Return (X, Y) of the center of cell containing provided text 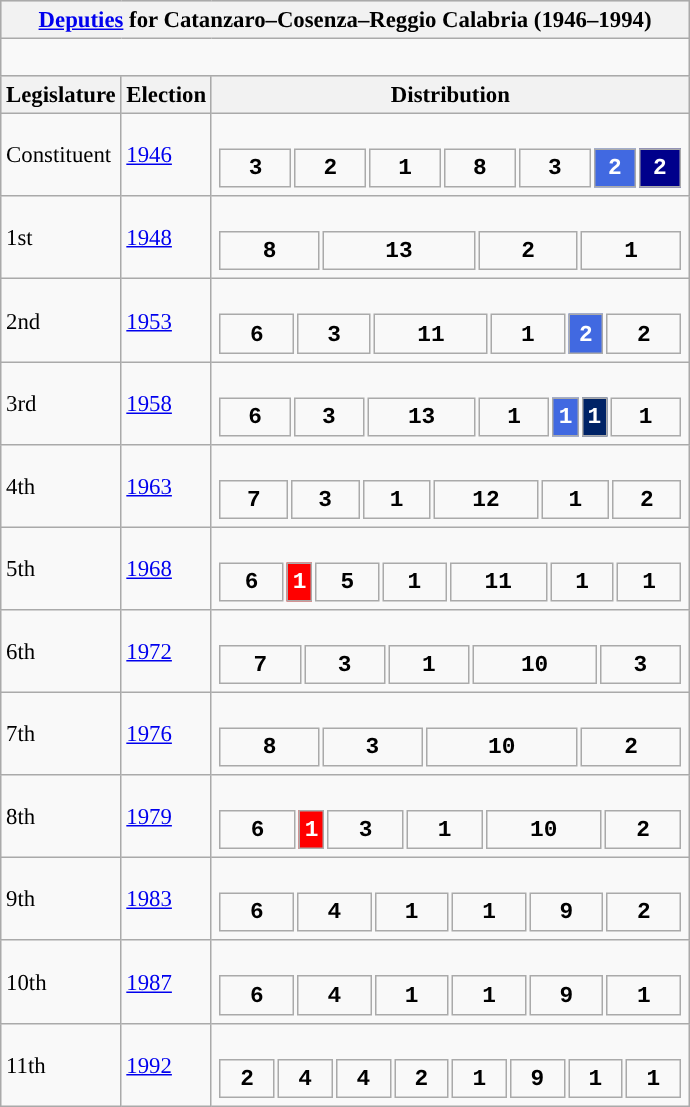
7 3 1 10 3 (450, 652)
8th (61, 816)
1963 (166, 486)
1946 (166, 156)
Election (166, 95)
12 (486, 500)
1st (61, 238)
6 1 5 1 11 1 1 (450, 568)
1948 (166, 238)
Distribution (450, 95)
8 3 10 2 (450, 734)
6 3 13 1 1 1 1 (450, 404)
10th (61, 982)
6 3 11 1 2 2 (450, 320)
7 3 1 12 1 2 (450, 486)
8 13 2 1 (450, 238)
1968 (166, 568)
1987 (166, 982)
2 4 4 2 1 9 1 1 (450, 1064)
6 4 1 1 9 2 (450, 900)
6 1 3 1 10 2 (450, 816)
2nd (61, 320)
1972 (166, 652)
11th (61, 1064)
Constituent (61, 156)
6 4 1 1 9 1 (450, 982)
5th (61, 568)
7th (61, 734)
5 (347, 582)
3 2 1 8 3 2 2 (450, 156)
1976 (166, 734)
6th (61, 652)
9th (61, 900)
1992 (166, 1064)
Deputies for Catanzaro–Cosenza–Reggio Calabria (1946–1994) (346, 20)
1953 (166, 320)
4th (61, 486)
1983 (166, 900)
1958 (166, 404)
Legislature (61, 95)
3rd (61, 404)
1979 (166, 816)
